Identify which cell holds the provided text, then report its [x, y] central coordinate. 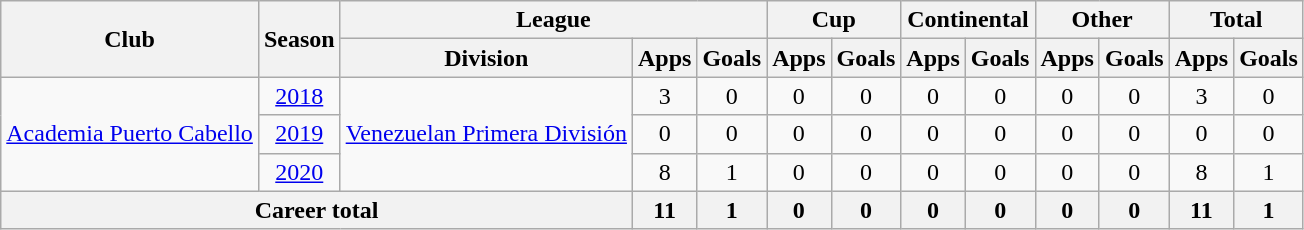
Cup [834, 20]
Other [1102, 20]
2020 [299, 172]
Club [130, 39]
Career total [317, 210]
Continental [968, 20]
League [553, 20]
Academia Puerto Cabello [130, 134]
Venezuelan Primera División [486, 134]
2019 [299, 134]
Season [299, 39]
2018 [299, 96]
Division [486, 58]
Total [1236, 20]
